Output the [x, y] coordinate of the center of the cell containing the given text.  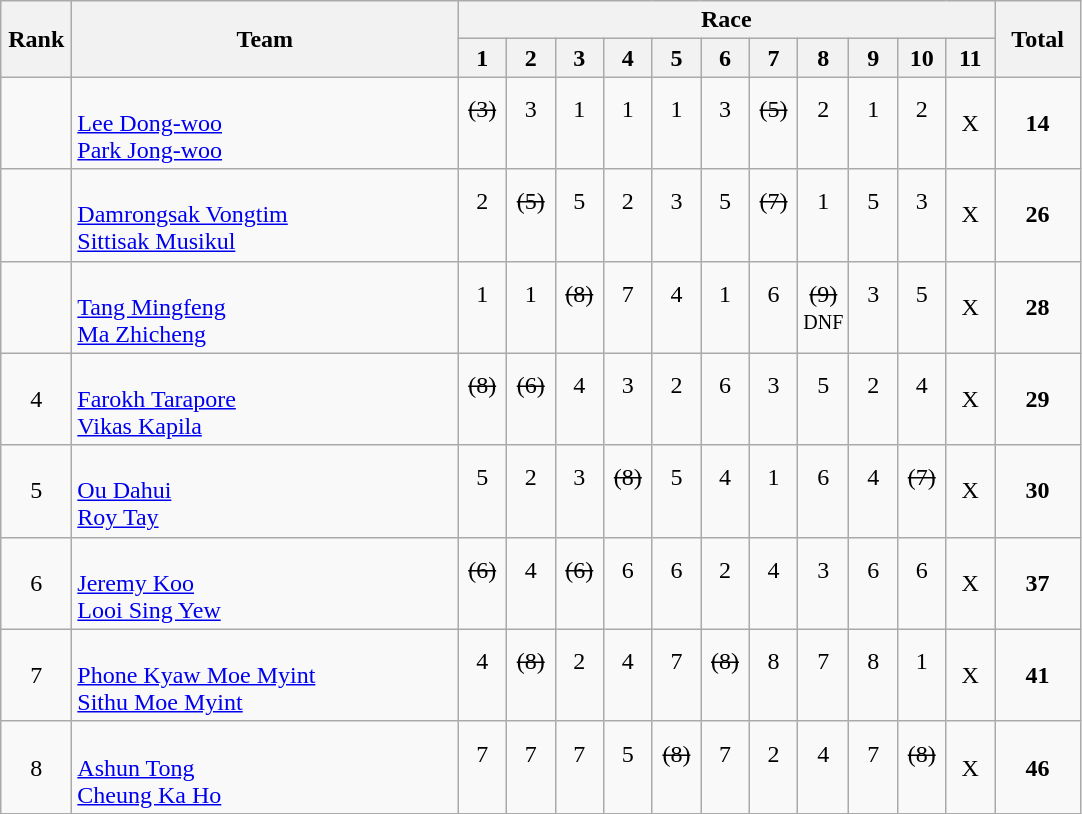
Team [265, 39]
Damrongsak VongtimSittisak Musikul [265, 215]
46 [1038, 767]
Race [726, 20]
Ashun TongCheung Ka Ho [265, 767]
Lee Dong-wooPark Jong-woo [265, 123]
Phone Kyaw Moe MyintSithu Moe Myint [265, 675]
(3) [482, 123]
30 [1038, 491]
Total [1038, 39]
41 [1038, 675]
(9)DNF [824, 307]
Farokh TaraporeVikas Kapila [265, 399]
Rank [36, 39]
14 [1038, 123]
Tang MingfengMa Zhicheng [265, 307]
28 [1038, 307]
Jeremy KooLooi Sing Yew [265, 583]
37 [1038, 583]
9 [874, 58]
29 [1038, 399]
10 [922, 58]
11 [970, 58]
26 [1038, 215]
Ou DahuiRoy Tay [265, 491]
